Search for the cell housing the specified text and yield its [X, Y] center coordinate. 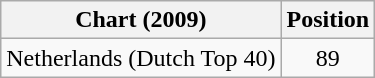
Netherlands (Dutch Top 40) [141, 58]
Chart (2009) [141, 20]
Position [328, 20]
89 [328, 58]
